Provide the (x, y) coordinate of the cell's center where the given text is located.  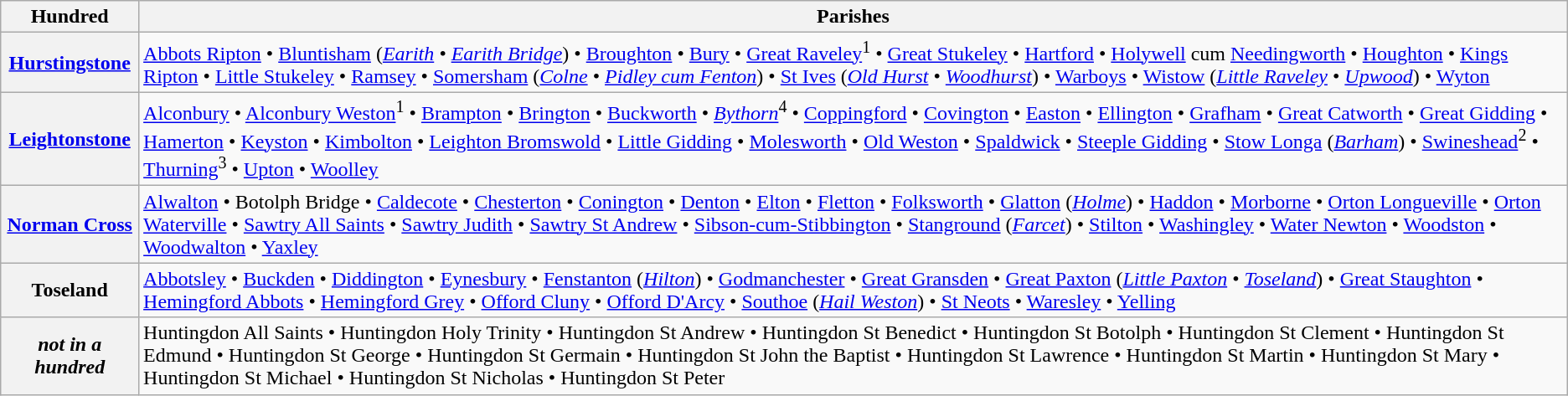
Hundred (70, 17)
Norman Cross (70, 224)
Leightonstone (70, 139)
Toseland (70, 290)
not in a hundred (70, 356)
Hurstingstone (70, 63)
Parishes (854, 17)
